Output the [X, Y] coordinate of the center of the cell containing the given text.  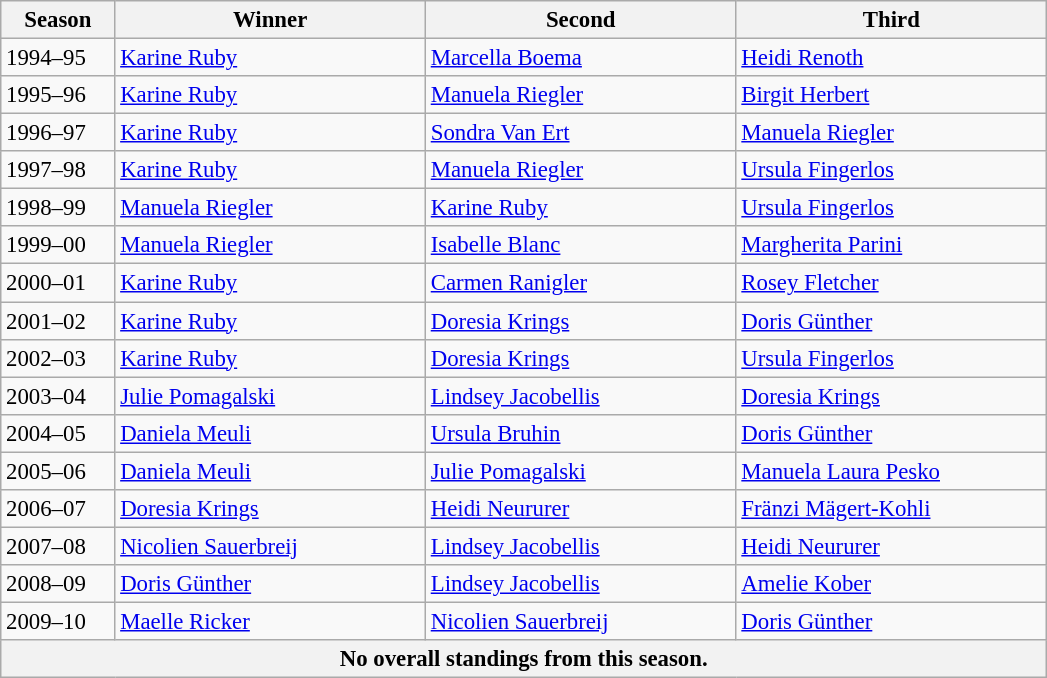
No overall standings from this season. [524, 659]
Maelle Ricker [270, 621]
2002–03 [58, 358]
Sondra Van Ert [580, 133]
2008–09 [58, 584]
Isabelle Blanc [580, 245]
1994–95 [58, 58]
Carmen Ranigler [580, 283]
2006–07 [58, 509]
Manuela Laura Pesko [892, 471]
Third [892, 20]
Winner [270, 20]
1995–96 [58, 95]
Heidi Renoth [892, 58]
2005–06 [58, 471]
Ursula Bruhin [580, 433]
2003–04 [58, 396]
Birgit Herbert [892, 95]
Amelie Kober [892, 584]
Fränzi Mägert-Kohli [892, 509]
1996–97 [58, 133]
2000–01 [58, 283]
2004–05 [58, 433]
Margherita Parini [892, 245]
Season [58, 20]
1999–00 [58, 245]
Rosey Fletcher [892, 283]
2009–10 [58, 621]
Marcella Boema [580, 58]
2001–02 [58, 321]
Second [580, 20]
2007–08 [58, 546]
1997–98 [58, 170]
1998–99 [58, 208]
